Pinpoint the cell where the given text exists, returning its [x, y] midpoint coordinate. 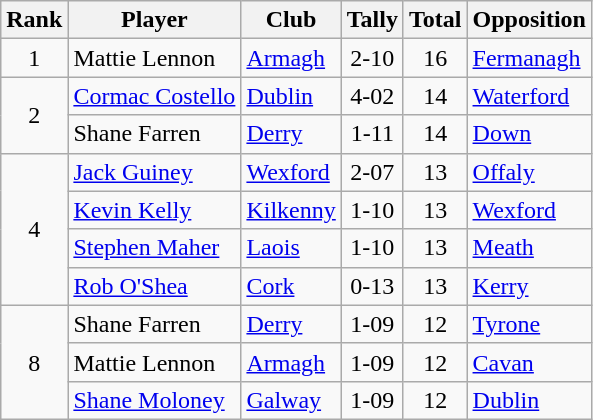
Kerry [529, 286]
Rob O'Shea [154, 286]
Player [154, 20]
Waterford [529, 96]
1 [34, 58]
16 [435, 58]
Down [529, 134]
Meath [529, 248]
0-13 [372, 286]
Kevin Kelly [154, 210]
Stephen Maher [154, 248]
Tally [372, 20]
Laois [291, 248]
Cormac Costello [154, 96]
Kilkenny [291, 210]
4-02 [372, 96]
Club [291, 20]
Shane Moloney [154, 400]
4 [34, 229]
Opposition [529, 20]
Cavan [529, 362]
Fermanagh [529, 58]
Total [435, 20]
1-11 [372, 134]
Jack Guiney [154, 172]
Galway [291, 400]
2 [34, 115]
8 [34, 362]
2-07 [372, 172]
Rank [34, 20]
2-10 [372, 58]
Offaly [529, 172]
Tyrone [529, 324]
Cork [291, 286]
